Scan for the cell matching the given text and deliver its [X, Y] coordinate at center. 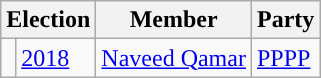
2018 [56, 58]
Election [48, 20]
Member [174, 20]
PPPP [285, 58]
Party [285, 20]
Naveed Qamar [174, 58]
